Provide the [X, Y] coordinate of the cell's center where the given text is located.  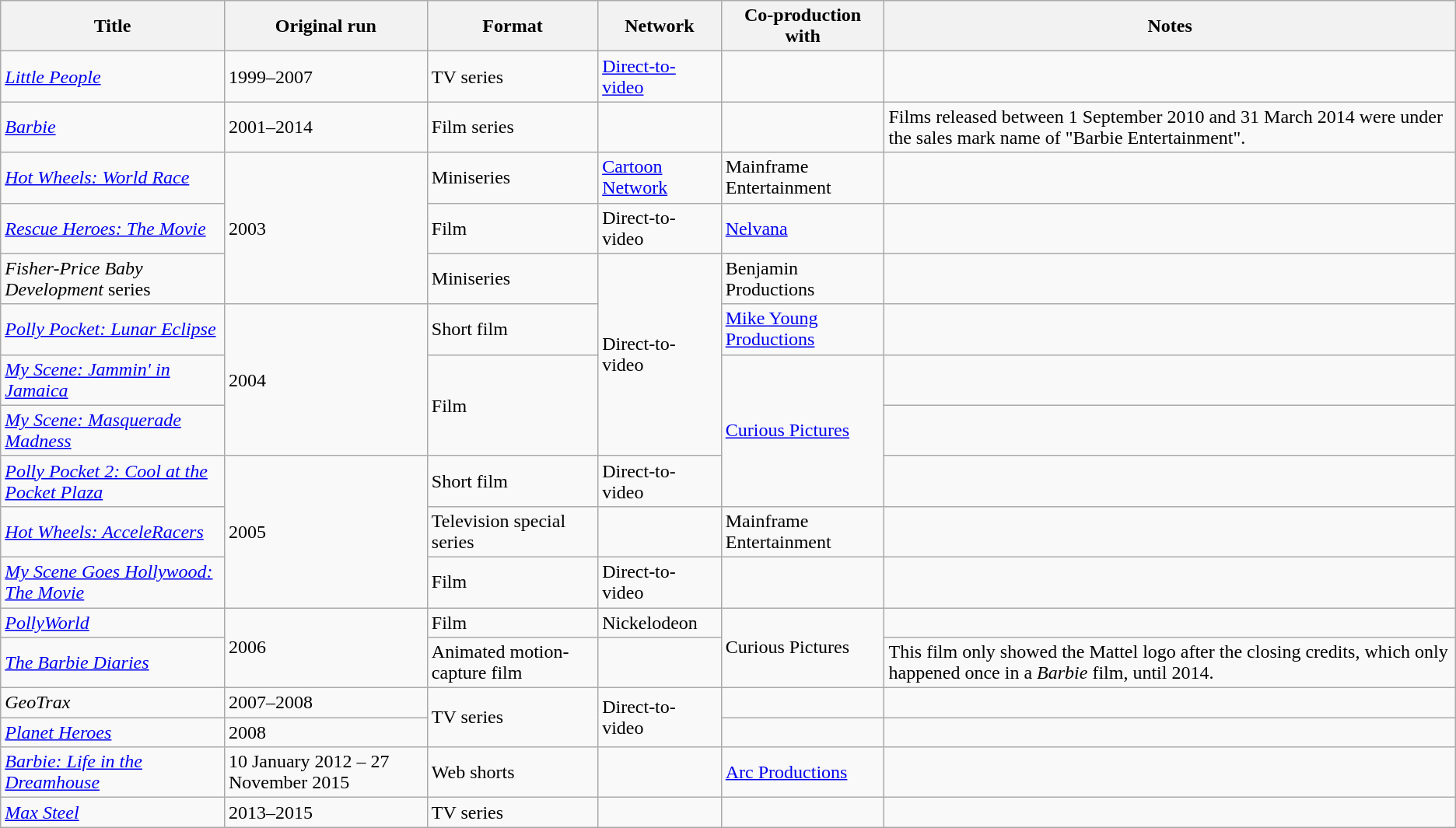
2007–2008 [325, 703]
My Scene: Masquerade Madness [113, 431]
Rescue Heroes: The Movie [113, 229]
Television special series [512, 532]
2005 [325, 532]
Planet Heroes [113, 732]
Little People [113, 76]
2006 [325, 648]
Nelvana [803, 229]
Hot Wheels: AcceleRacers [113, 532]
Barbie [113, 128]
2003 [325, 229]
Mike Young Productions [803, 330]
Benjamin Productions [803, 278]
10 January 2012 – 27 November 2015 [325, 773]
Title [113, 26]
Notes [1170, 26]
Network [660, 26]
Fisher-Price Baby Development series [113, 278]
Max Steel [113, 812]
2013–2015 [325, 812]
Arc Productions [803, 773]
Polly Pocket: Lunar Eclipse [113, 330]
This film only showed the Mattel logo after the closing credits, which only happened once in a Barbie film, until 2014. [1170, 662]
Web shorts [512, 773]
GeoTrax [113, 703]
Film series [512, 128]
2004 [325, 379]
My Scene: Jammin' in Jamaica [113, 379]
Animated motion-capture film [512, 662]
Nickelodeon [660, 623]
My Scene Goes Hollywood: The Movie [113, 582]
Format [512, 26]
1999–2007 [325, 76]
Polly Pocket 2: Cool at the Pocket Plaza [113, 480]
PollyWorld [113, 623]
Original run [325, 26]
The Barbie Diaries [113, 662]
Cartoon Network [660, 177]
Co-production with [803, 26]
Films released between 1 September 2010 and 31 March 2014 were under the sales mark name of "Barbie Entertainment". [1170, 128]
Barbie: Life in the Dreamhouse [113, 773]
Hot Wheels: World Race [113, 177]
2001–2014 [325, 128]
2008 [325, 732]
